Detect which cell encompasses the target text, then output its [X, Y] center coordinate. 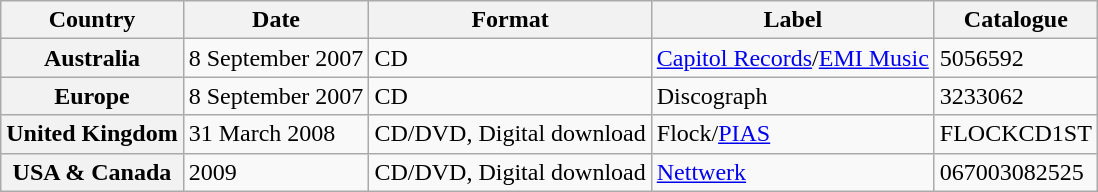
Discograph [792, 96]
067003082525 [1016, 172]
Europe [92, 96]
FLOCKCD1ST [1016, 134]
USA & Canada [92, 172]
United Kingdom [92, 134]
Capitol Records/EMI Music [792, 58]
Country [92, 20]
3233062 [1016, 96]
Australia [92, 58]
Date [276, 20]
5056592 [1016, 58]
2009 [276, 172]
Flock/PIAS [792, 134]
31 March 2008 [276, 134]
Format [510, 20]
Label [792, 20]
Catalogue [1016, 20]
Nettwerk [792, 172]
